Output the [x, y] coordinate of the center of the cell containing the given text.  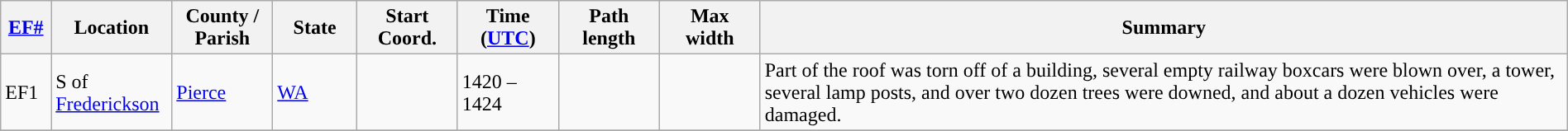
State [315, 28]
Path length [609, 28]
Start Coord. [407, 28]
Pierce [222, 92]
WA [315, 92]
EF# [26, 28]
EF1 [26, 92]
Max width [710, 28]
1420 – 1424 [508, 92]
County / Parish [222, 28]
Time (UTC) [508, 28]
Summary [1164, 28]
S of Frederickson [112, 92]
Location [112, 28]
